Return (X, Y) of the center of cell containing provided text 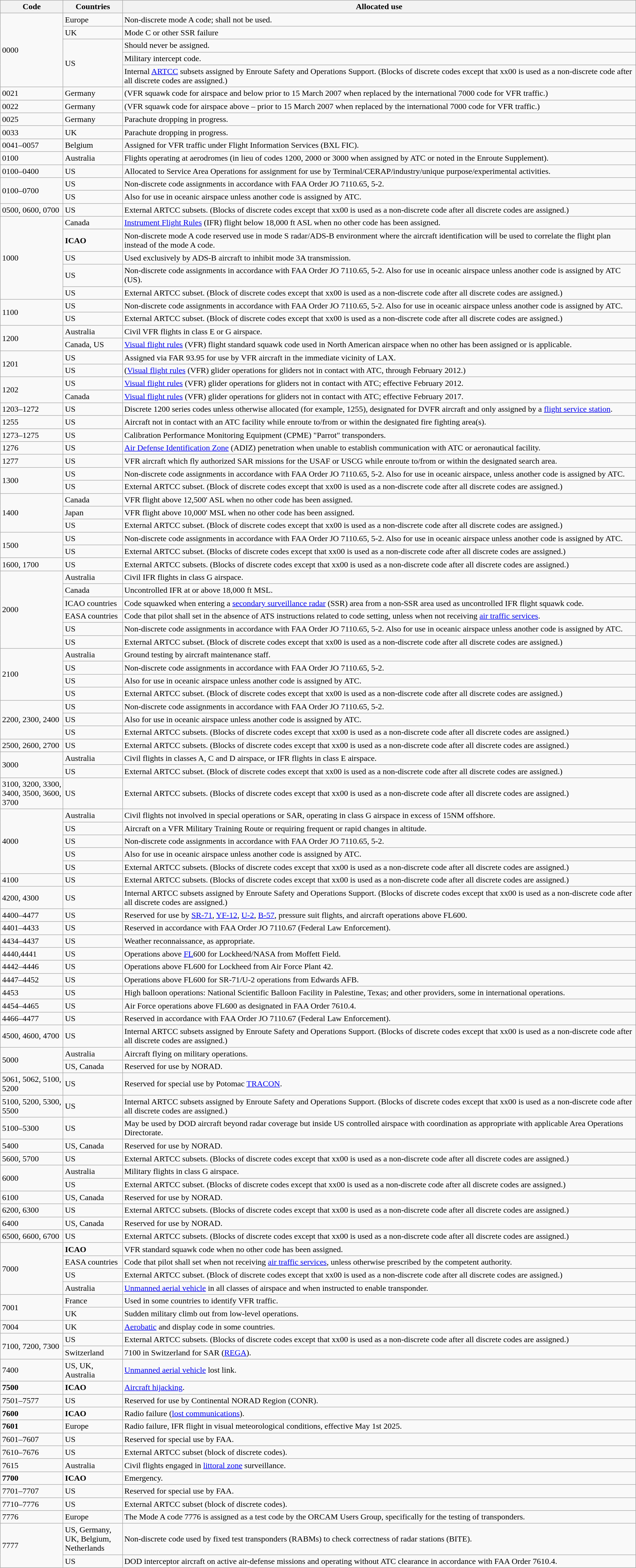
7601–7607 (32, 1439)
0041–0057 (32, 145)
Belgium (93, 145)
Civil flights engaged in littoral zone surveillance. (379, 1465)
Canada, US (93, 344)
6400 (32, 1223)
Code that pilot shall set in the absence of ATS instructions related to code setting, unless when not receiving air traffic services. (379, 616)
4466–4477 (32, 1018)
Sudden military climb out from low-level operations. (379, 1314)
1500 (32, 545)
Civil IFR flights in class G airspace. (379, 577)
7600 (32, 1413)
ICAO countries (93, 603)
6200, 6300 (32, 1210)
0500, 0600, 0700 (32, 210)
1000 (32, 258)
Allocated use (379, 7)
Emergency. (379, 1478)
3100, 3200, 3300,3400, 3500, 3600,3700 (32, 793)
1255 (32, 422)
Should never be assigned. (379, 46)
Calibration Performance Monitoring Equipment (CPME) "Parrot" transponders. (379, 435)
0100 (32, 158)
Japan (93, 513)
The Mode A code 7776 is assigned as a test code by the ORCAM Users Group, specifically for the testing of transponders. (379, 1517)
Visual flight rules (VFR) glider operations for gliders not in contact with ATC; effective February 2012. (379, 383)
2100 (32, 674)
3000 (32, 765)
Operations above FL600 for Lockheed/NASA from Moffett Field. (379, 954)
7710–7776 (32, 1504)
4434–4437 (32, 941)
7400 (32, 1370)
Civil VFR flights in class E or G airspace. (379, 332)
Code that pilot shall set when not receiving air traffic services, unless otherwise prescribed by the competent authority. (379, 1262)
1277 (32, 461)
0022 (32, 106)
High balloon operations: National Scientific Balloon Facility in Palestine, Texas; and other providers, some in international operations. (379, 993)
VFR flight above 10,000' MSL when no other code has been assigned. (379, 513)
5061, 5062, 5100,5200 (32, 1084)
Countries (93, 7)
VFR standard squawk code when no other code has been assigned. (379, 1249)
4442–4446 (32, 967)
Uncontrolled IFR at or above 18,000 ft MSL. (379, 590)
4447–4452 (32, 980)
5400 (32, 1146)
Military intercept code. (379, 58)
4453 (32, 993)
Aircraft on a VFR Military Training Route or requiring frequent or rapid changes in altitude. (379, 828)
Assigned for VFR traffic under Flight Information Services (BXL FIC). (379, 145)
Aircraft not in contact with an ATC facility while enroute to/from or within the designated fire fighting area(s). (379, 422)
6500, 6600, 6700 (32, 1236)
2000 (32, 609)
Allocated to Service Area Operations for assignment for use by Terminal/CERAP/industry/unique purpose/experimental activities. (379, 171)
7610–7676 (32, 1452)
Reserved for special use by Potomac TRACON. (379, 1084)
0100–0700 (32, 191)
Switzerland (93, 1353)
Reserved for use by SR-71, YF-12, U-2, B-57, pressure suit flights, and aircraft operations above FL600. (379, 915)
5100, 5200, 5300,5500 (32, 1106)
Aerobatic and display code in some countries. (379, 1327)
US, UK, Australia (93, 1370)
Civil flights in classes A, C and D airspace, or IFR flights in class E airspace. (379, 758)
Radio failure, IFR flight in visual meteorological conditions, effective May 1st 2025. (379, 1426)
7100, 7200, 7300 (32, 1346)
Assigned via FAR 93.95 for use by VFR aircraft in the immediate vicinity of LAX. (379, 357)
4000 (32, 841)
Used in some countries to identify VFR traffic. (379, 1301)
1276 (32, 448)
1203–1272 (32, 409)
Operations above FL600 for Lockheed from Air Force Plant 42. (379, 967)
1200 (32, 338)
1300 (32, 480)
2200, 2300, 2400 (32, 719)
7777 (32, 1546)
7776 (32, 1517)
0033 (32, 132)
6100 (32, 1197)
0025 (32, 119)
Aircraft hijacking. (379, 1388)
Weather reconnaissance, as appropriate. (379, 941)
Non-discrete code used by fixed test transponders (RABMs) to check correctness of radar stations (BITE). (379, 1539)
7004 (32, 1327)
1100 (32, 312)
Visual flight rules (VFR) glider operations for gliders not in contact with ATC; effective February 2017. (379, 396)
Unmanned aerial vehicle in all classes of airspace and when instructed to enable transponder. (379, 1288)
Radio failure (lost communications). (379, 1413)
(VFR squawk code for airspace above – prior to 15 March 2007 when replaced by the international 7000 code for VFR traffic.) (379, 106)
4500, 4600, 4700 (32, 1036)
DOD interceptor aircraft on active air-defense missions and operating without ATC clearance in accordance with FAA Order 7610.4. (379, 1561)
7700 (32, 1478)
4400–4477 (32, 915)
7615 (32, 1465)
7000 (32, 1268)
Civil flights not involved in special operations or SAR, operating in class G airspace in excess of 15NM offshore. (379, 815)
Military flights in class G airspace. (379, 1172)
Non-discrete mode A code; shall not be used. (379, 20)
VFR aircraft which fly authorized SAR missions for the USAF or USCG while enroute to/from or within the designated search area. (379, 461)
4440,4441 (32, 954)
4100 (32, 880)
US, Germany,UK, Belgium,Netherlands (93, 1539)
France (93, 1301)
6000 (32, 1178)
7001 (32, 1307)
4401–4433 (32, 928)
4454–4465 (32, 1005)
Air Force operations above FL600 as designated in FAA Order 7610.4. (379, 1005)
7601 (32, 1426)
7501–7577 (32, 1401)
1273–1275 (32, 435)
Instrument Flight Rules (IFR) flight below 18,000 ft ASL when no other code has been assigned. (379, 223)
Ground testing by aircraft maintenance staff. (379, 655)
0021 (32, 93)
0000 (32, 50)
Operations above FL600 for SR-71/U-2 operations from Edwards AFB. (379, 980)
1600, 1700 (32, 564)
5600, 5700 (32, 1159)
1201 (32, 364)
0100–0400 (32, 171)
Mode C or other SSR failure (379, 33)
(VFR squawk code for airspace and below prior to 15 March 2007 when replaced by the international 7000 code for VFR traffic.) (379, 93)
1400 (32, 513)
Non-discrete code assignments in accordance with FAA Order JO 7110.65, 5-2. Also for use in oceanic airspace, unless another code is assigned by ATC. (379, 474)
(Visual flight rules (VFR) glider operations for gliders not in contact with ATC, through February 2012.) (379, 370)
Visual flight rules (VFR) flight standard squawk code used in North American airspace when no other has been assigned or is applicable. (379, 344)
7701–7707 (32, 1491)
4200, 4300 (32, 897)
5100–5300 (32, 1128)
1202 (32, 390)
Air Defense Identification Zone (ADIZ) penetration when unable to establish communication with ATC or aeronautical facility. (379, 448)
VFR flight above 12,500' ASL when no other code has been assigned. (379, 500)
7100 in Switzerland for SAR (REGA). (379, 1353)
Unmanned aerial vehicle lost link. (379, 1370)
Code squawked when entering a secondary surveillance radar (SSR) area from a non-SSR area used as uncontrolled IFR flight squawk code. (379, 603)
Flights operating at aerodromes (in lieu of codes 1200, 2000 or 3000 when assigned by ATC or noted in the Enroute Supplement). (379, 158)
Code (32, 7)
Used exclusively by ADS-B aircraft to inhibit mode 3A transmission. (379, 258)
7500 (32, 1388)
Aircraft flying on military operations. (379, 1053)
5000 (32, 1060)
2500, 2600, 2700 (32, 745)
Reserved for use by Continental NORAD Region (CONR). (379, 1401)
